Detect which cell encompasses the target text, then output its [X, Y] center coordinate. 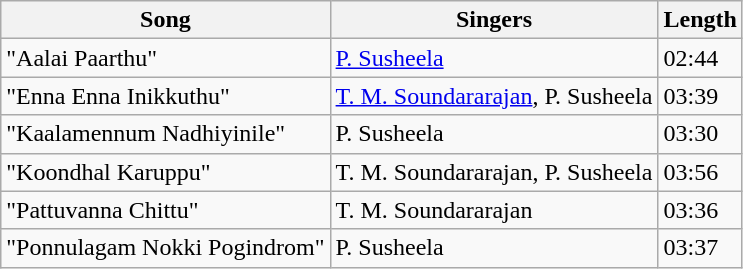
03:30 [700, 134]
03:56 [700, 172]
"Aalai Paarthu" [166, 58]
"Kaalamennum Nadhiyinile" [166, 134]
03:36 [700, 210]
Length [700, 20]
Song [166, 20]
"Koondhal Karuppu" [166, 172]
T. M. Soundararajan [494, 210]
03:37 [700, 248]
"Enna Enna Inikkuthu" [166, 96]
03:39 [700, 96]
Singers [494, 20]
"Ponnulagam Nokki Pogindrom" [166, 248]
"Pattuvanna Chittu" [166, 210]
02:44 [700, 58]
